Capture the cell that displays the provided text and extract its [x, y] central coordinate. 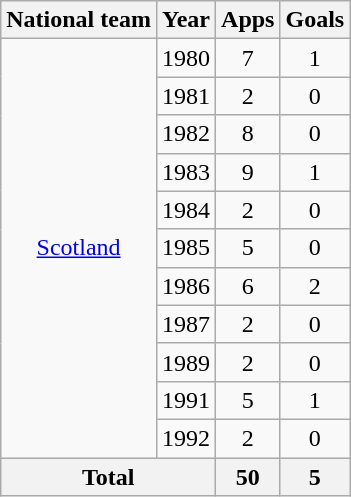
1985 [186, 248]
1984 [186, 210]
1992 [186, 438]
1987 [186, 324]
1981 [186, 96]
7 [248, 58]
National team [79, 20]
Scotland [79, 248]
1986 [186, 286]
1982 [186, 134]
9 [248, 172]
1991 [186, 400]
8 [248, 134]
50 [248, 477]
6 [248, 286]
1989 [186, 362]
1980 [186, 58]
Goals [315, 20]
Apps [248, 20]
Total [108, 477]
Year [186, 20]
1983 [186, 172]
